Determine the (x, y) coordinate at the center of the cell enclosing the given text.  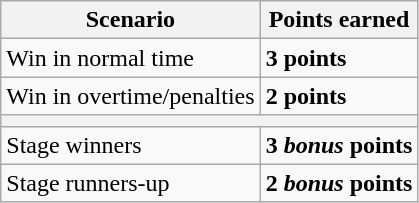
Win in normal time (130, 58)
2 points (339, 96)
Scenario (130, 20)
Points earned (339, 20)
Stage runners-up (130, 183)
3 bonus points (339, 145)
Stage winners (130, 145)
Win in overtime/penalties (130, 96)
2 bonus points (339, 183)
3 points (339, 58)
